Provide the (X, Y) coordinate of the cell's center where the given text is located.  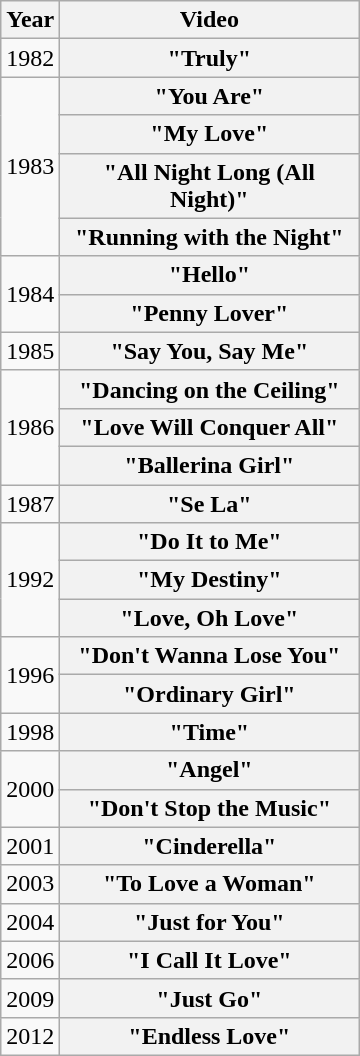
"Just Go" (210, 998)
1985 (30, 351)
"Se La" (210, 503)
"My Love" (210, 134)
2000 (30, 789)
"My Destiny" (210, 580)
Video (210, 20)
"Hello" (210, 275)
1983 (30, 166)
2001 (30, 846)
"Love Will Conquer All" (210, 427)
"Say You, Say Me" (210, 351)
"Just for You" (210, 922)
"Time" (210, 732)
2003 (30, 884)
"Endless Love" (210, 1036)
"All Night Long (All Night)" (210, 186)
"To Love a Woman" (210, 884)
"Angel" (210, 770)
"Don't Stop the Music" (210, 808)
2009 (30, 998)
"Love, Oh Love" (210, 618)
"Don't Wanna Lose You" (210, 656)
1987 (30, 503)
"I Call It Love" (210, 960)
"Do It to Me" (210, 542)
"Cinderella" (210, 846)
1992 (30, 580)
"You Are" (210, 96)
2006 (30, 960)
2012 (30, 1036)
1998 (30, 732)
1996 (30, 675)
"Running with the Night" (210, 237)
"Ballerina Girl" (210, 465)
1984 (30, 294)
"Truly" (210, 58)
"Dancing on the Ceiling" (210, 389)
2004 (30, 922)
"Ordinary Girl" (210, 694)
1982 (30, 58)
"Penny Lover" (210, 313)
Year (30, 20)
1986 (30, 427)
